Locate the cell with the specified text and output its [x, y] center coordinate. 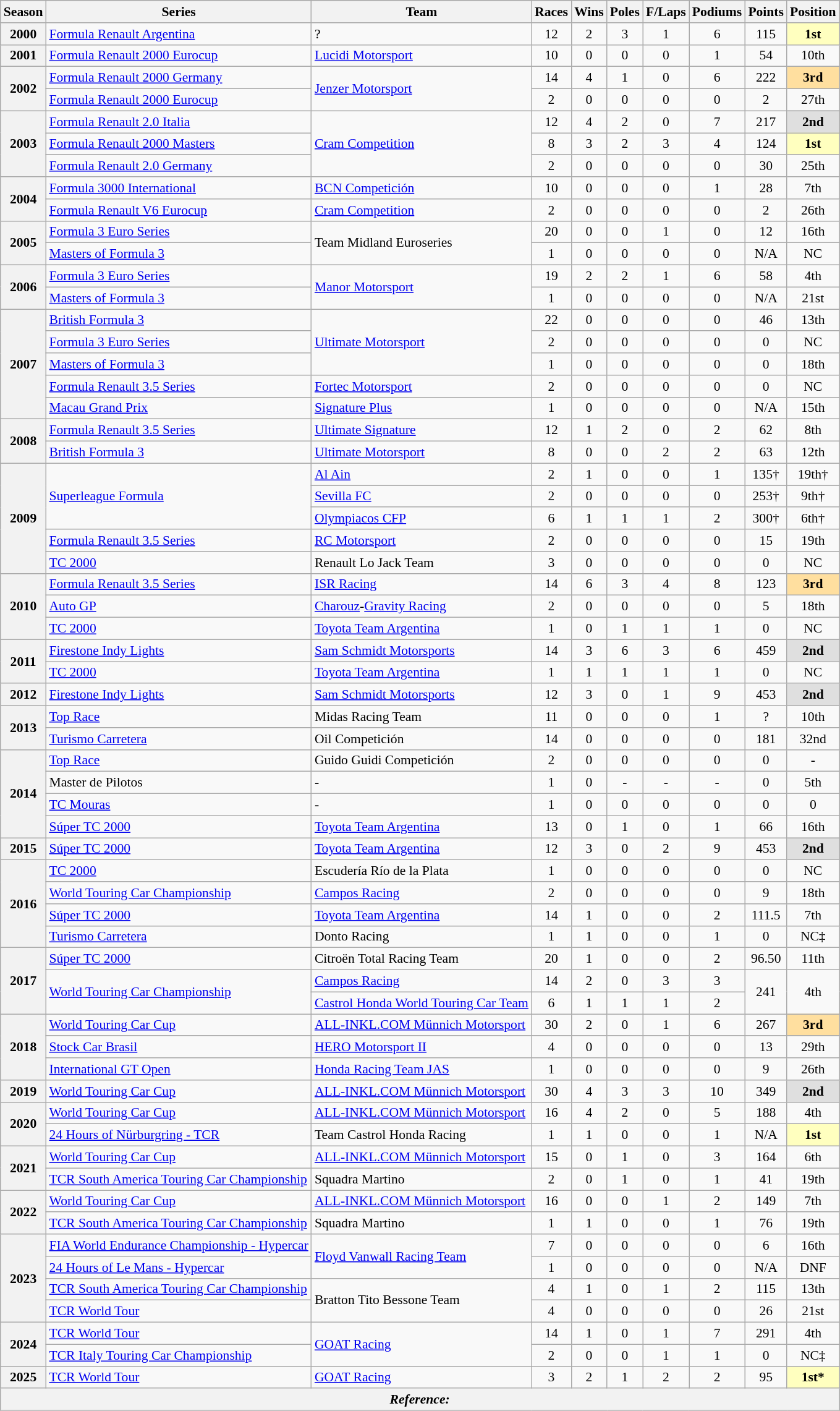
1st* [813, 1378]
Formula Renault 2000 Masters [178, 144]
66 [766, 827]
2014 [23, 793]
Lucidi Motorsport [422, 56]
135† [766, 474]
Formula Renault Argentina [178, 34]
Podiums [717, 12]
Renault Lo Jack Team [422, 563]
2015 [23, 849]
Master de Pilotos [178, 783]
Team [422, 12]
2005 [23, 242]
6th [813, 1157]
19 [551, 276]
2017 [23, 981]
RC Motorsport [422, 540]
6th† [813, 519]
HERO Motorsport II [422, 1047]
Guido Guidi Competición [422, 761]
ISR Racing [422, 584]
Auto GP [178, 607]
Position [813, 12]
Season [23, 12]
181 [766, 739]
Oil Competición [422, 739]
2022 [23, 1212]
Formula Renault V6 Eurocup [178, 210]
26 [766, 1311]
28 [766, 188]
Formula 3000 International [178, 188]
2000 [23, 34]
32nd [813, 739]
54 [766, 56]
FIA World Endurance Championship - Hypercar [178, 1245]
Escudería Río de la Plata [422, 871]
2003 [23, 143]
76 [766, 1224]
TC Mouras [178, 805]
DNF [813, 1268]
62 [766, 430]
Formula Renault 2.0 Italia [178, 122]
Team Midland Euroseries [422, 242]
29th [813, 1047]
2006 [23, 287]
2024 [23, 1344]
Citroën Total Racing Team [422, 959]
Fortec Motorsport [422, 386]
11th [813, 959]
164 [766, 1157]
27th [813, 100]
11 [551, 717]
253† [766, 497]
22 [551, 320]
Castrol Honda World Touring Car Team [422, 1003]
12th [813, 453]
Signature Plus [422, 408]
2020 [23, 1124]
8th [813, 430]
5th [813, 783]
459 [766, 650]
241 [766, 992]
Sevilla FC [422, 497]
124 [766, 144]
111.5 [766, 915]
Donto Racing [422, 937]
Races [551, 12]
123 [766, 584]
63 [766, 453]
Midas Racing Team [422, 717]
Superleague Formula [178, 496]
2008 [23, 441]
15th [813, 408]
2002 [23, 89]
349 [766, 1091]
2009 [23, 518]
2025 [23, 1378]
2001 [23, 56]
9th† [813, 497]
Floyd Vanwall Racing Team [422, 1256]
2010 [23, 606]
24 Hours of Nürburgring - TCR [178, 1135]
2004 [23, 199]
2011 [23, 662]
Jenzer Motorsport [422, 89]
2013 [23, 727]
Poles [625, 12]
Al Ain [422, 474]
267 [766, 1025]
46 [766, 320]
F/Laps [666, 12]
149 [766, 1201]
TCR Italy Touring Car Championship [178, 1355]
Ultimate Signature [422, 430]
188 [766, 1113]
Wins [589, 12]
41 [766, 1179]
2012 [23, 695]
58 [766, 276]
2007 [23, 364]
2019 [23, 1091]
Honda Racing Team JAS [422, 1069]
Team Castrol Honda Racing [422, 1135]
2023 [23, 1278]
Stock Car Brasil [178, 1047]
300† [766, 519]
Bratton Tito Bessone Team [422, 1300]
95 [766, 1378]
222 [766, 78]
2021 [23, 1169]
Points [766, 12]
24 Hours of Le Mans - Hypercar [178, 1268]
Charouz-Gravity Racing [422, 607]
2018 [23, 1047]
International GT Open [178, 1069]
Formula Renault 2000 Germany [178, 78]
2016 [23, 904]
Macau Grand Prix [178, 408]
25th [813, 166]
BCN Competición [422, 188]
291 [766, 1334]
Formula Renault 2.0 Germany [178, 166]
217 [766, 122]
96.50 [766, 959]
19th† [813, 474]
Series [178, 12]
Olympiacos CFP [422, 519]
Manor Motorsport [422, 287]
Reference: [420, 1400]
